Search for the cell housing the specified text and yield its [x, y] center coordinate. 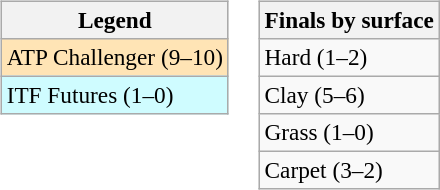
ITF Futures (1–0) [114, 95]
Finals by surface [349, 20]
Carpet (3–2) [349, 171]
Clay (5–6) [349, 95]
ATP Challenger (9–10) [114, 57]
Hard (1–2) [349, 57]
Grass (1–0) [349, 133]
Legend [114, 20]
